Find where the given text appears and provide that cell's center as (x, y) coordinate. 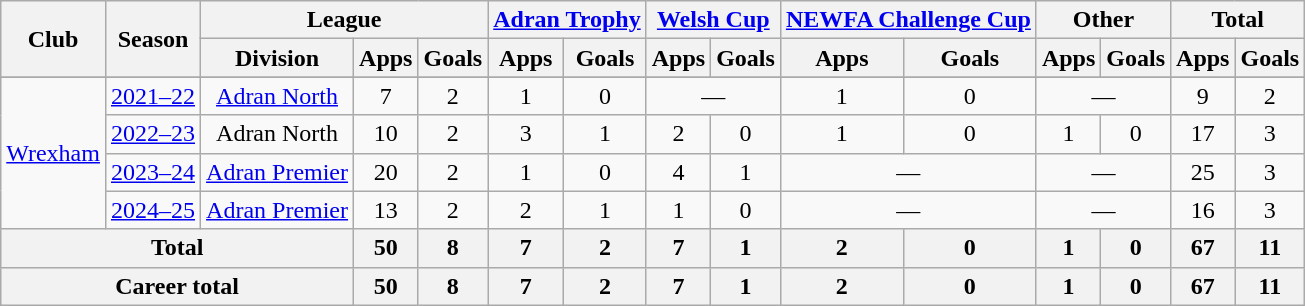
League (344, 20)
2022–23 (152, 134)
2024–25 (152, 210)
Wrexham (54, 153)
4 (678, 172)
Career total (178, 286)
10 (386, 134)
Club (54, 39)
NEWFA Challenge Cup (908, 20)
25 (1203, 172)
Division (278, 58)
Welsh Cup (713, 20)
Season (152, 39)
2021–22 (152, 96)
Adran Trophy (567, 20)
17 (1203, 134)
13 (386, 210)
2023–24 (152, 172)
16 (1203, 210)
9 (1203, 96)
Other (1103, 20)
20 (386, 172)
